Find where the given text appears and provide that cell's center as [X, Y] coordinate. 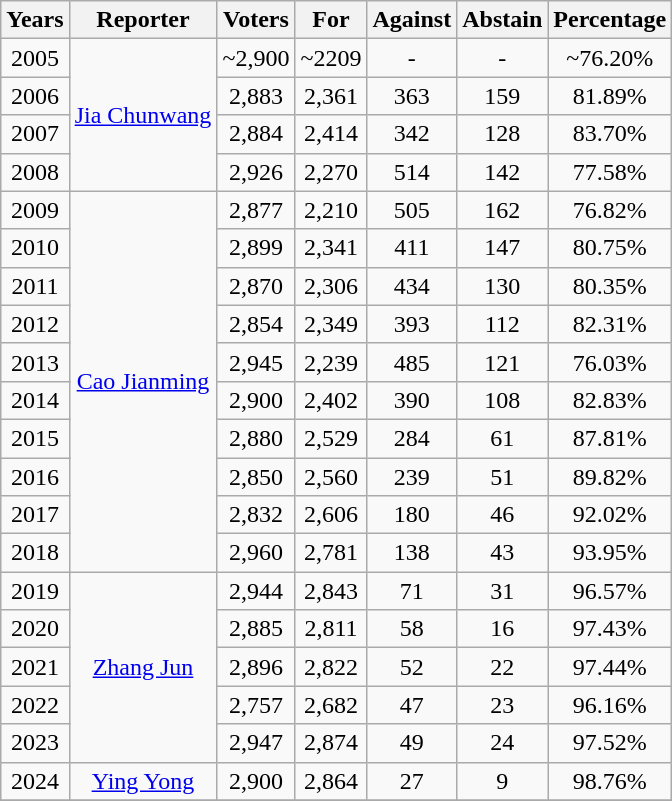
71 [412, 591]
2016 [35, 477]
434 [412, 286]
51 [502, 477]
128 [502, 134]
2,414 [331, 134]
2,854 [256, 324]
80.75% [610, 248]
Jia Chunwang [143, 115]
2009 [35, 210]
97.52% [610, 743]
2,606 [331, 515]
2,239 [331, 362]
2,884 [256, 134]
83.70% [610, 134]
130 [502, 286]
2,361 [331, 96]
284 [412, 438]
162 [502, 210]
2,529 [331, 438]
52 [412, 667]
87.81% [610, 438]
Voters [256, 20]
2,899 [256, 248]
2,402 [331, 400]
2,896 [256, 667]
2,682 [331, 705]
82.83% [610, 400]
82.31% [610, 324]
2,843 [331, 591]
485 [412, 362]
Ying Yong [143, 781]
16 [502, 629]
49 [412, 743]
~2,900 [256, 58]
2,341 [331, 248]
2,210 [331, 210]
98.76% [610, 781]
22 [502, 667]
43 [502, 553]
2,885 [256, 629]
2007 [35, 134]
2,560 [331, 477]
112 [502, 324]
2,850 [256, 477]
2,349 [331, 324]
For [331, 20]
Cao Jianming [143, 382]
159 [502, 96]
2024 [35, 781]
2,877 [256, 210]
2,832 [256, 515]
2015 [35, 438]
2,757 [256, 705]
2017 [35, 515]
239 [412, 477]
Abstain [502, 20]
96.16% [610, 705]
393 [412, 324]
363 [412, 96]
2008 [35, 172]
2,781 [331, 553]
89.82% [610, 477]
2021 [35, 667]
180 [412, 515]
2023 [35, 743]
121 [502, 362]
27 [412, 781]
2,822 [331, 667]
147 [502, 248]
46 [502, 515]
2,926 [256, 172]
2,945 [256, 362]
93.95% [610, 553]
2,947 [256, 743]
2014 [35, 400]
411 [412, 248]
2022 [35, 705]
505 [412, 210]
58 [412, 629]
80.35% [610, 286]
2019 [35, 591]
2,883 [256, 96]
Reporter [143, 20]
76.03% [610, 362]
514 [412, 172]
2006 [35, 96]
47 [412, 705]
Against [412, 20]
Years [35, 20]
9 [502, 781]
97.44% [610, 667]
Percentage [610, 20]
97.43% [610, 629]
96.57% [610, 591]
2,874 [331, 743]
81.89% [610, 96]
2,870 [256, 286]
2,960 [256, 553]
2,811 [331, 629]
2010 [35, 248]
2005 [35, 58]
2,270 [331, 172]
2013 [35, 362]
76.82% [610, 210]
2018 [35, 553]
2011 [35, 286]
138 [412, 553]
61 [502, 438]
142 [502, 172]
2,864 [331, 781]
23 [502, 705]
2012 [35, 324]
31 [502, 591]
2,306 [331, 286]
2020 [35, 629]
342 [412, 134]
~2209 [331, 58]
~76.20% [610, 58]
Zhang Jun [143, 667]
390 [412, 400]
2,944 [256, 591]
24 [502, 743]
92.02% [610, 515]
2,880 [256, 438]
77.58% [610, 172]
108 [502, 400]
